Find where the given text appears and provide that cell's center as [X, Y] coordinate. 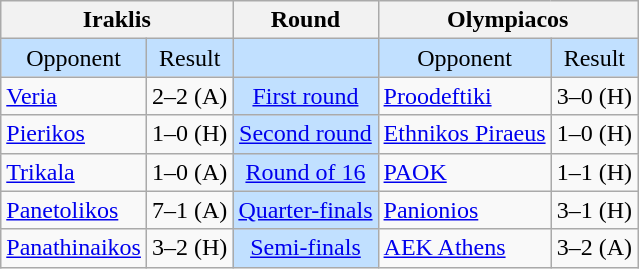
3–2 (A) [594, 248]
Round of 16 [306, 172]
Second round [306, 134]
7–1 (A) [189, 210]
Veria [74, 96]
1–1 (H) [594, 172]
Olympiacos [508, 20]
Iraklis [117, 20]
3–1 (H) [594, 210]
Panathinaikos [74, 248]
Panetolikos [74, 210]
3–2 (H) [189, 248]
Pierikos [74, 134]
Round [306, 20]
Panionios [464, 210]
First round [306, 96]
Quarter-finals [306, 210]
Proodeftiki [464, 96]
PAOK [464, 172]
2–2 (A) [189, 96]
1–0 (A) [189, 172]
Ethnikos Piraeus [464, 134]
AEK Athens [464, 248]
Semi-finals [306, 248]
Trikala [74, 172]
3–0 (H) [594, 96]
